Capture the cell that displays the provided text and extract its [x, y] central coordinate. 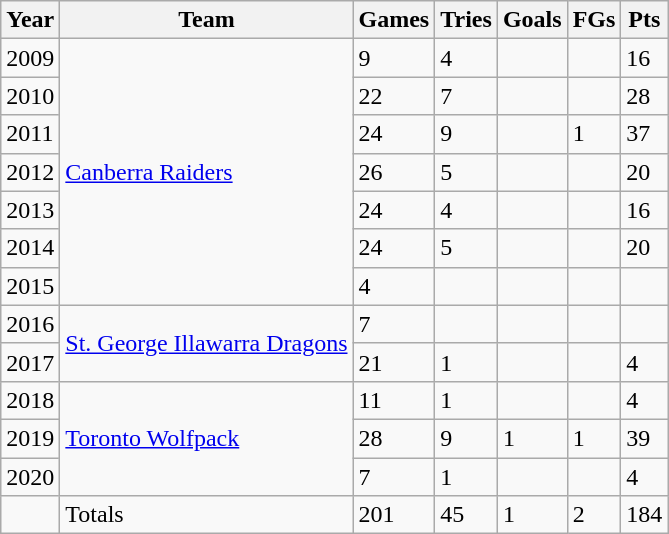
184 [644, 515]
2017 [30, 362]
2016 [30, 324]
39 [644, 438]
Team [206, 20]
Pts [644, 20]
2019 [30, 438]
2011 [30, 134]
201 [394, 515]
Tries [466, 20]
Games [394, 20]
Totals [206, 515]
22 [394, 96]
26 [394, 172]
Canberra Raiders [206, 172]
Year [30, 20]
2 [594, 515]
FGs [594, 20]
2018 [30, 400]
21 [394, 362]
Goals [532, 20]
37 [644, 134]
2012 [30, 172]
Toronto Wolfpack [206, 438]
45 [466, 515]
2020 [30, 477]
2014 [30, 248]
2009 [30, 58]
2010 [30, 96]
2015 [30, 286]
2013 [30, 210]
11 [394, 400]
St. George Illawarra Dragons [206, 343]
